Return [x, y] of the center of cell containing provided text 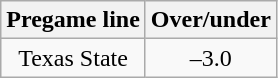
Texas State [74, 58]
Over/under [210, 20]
–3.0 [210, 58]
Pregame line [74, 20]
